Search for the cell housing the specified text and yield its (x, y) center coordinate. 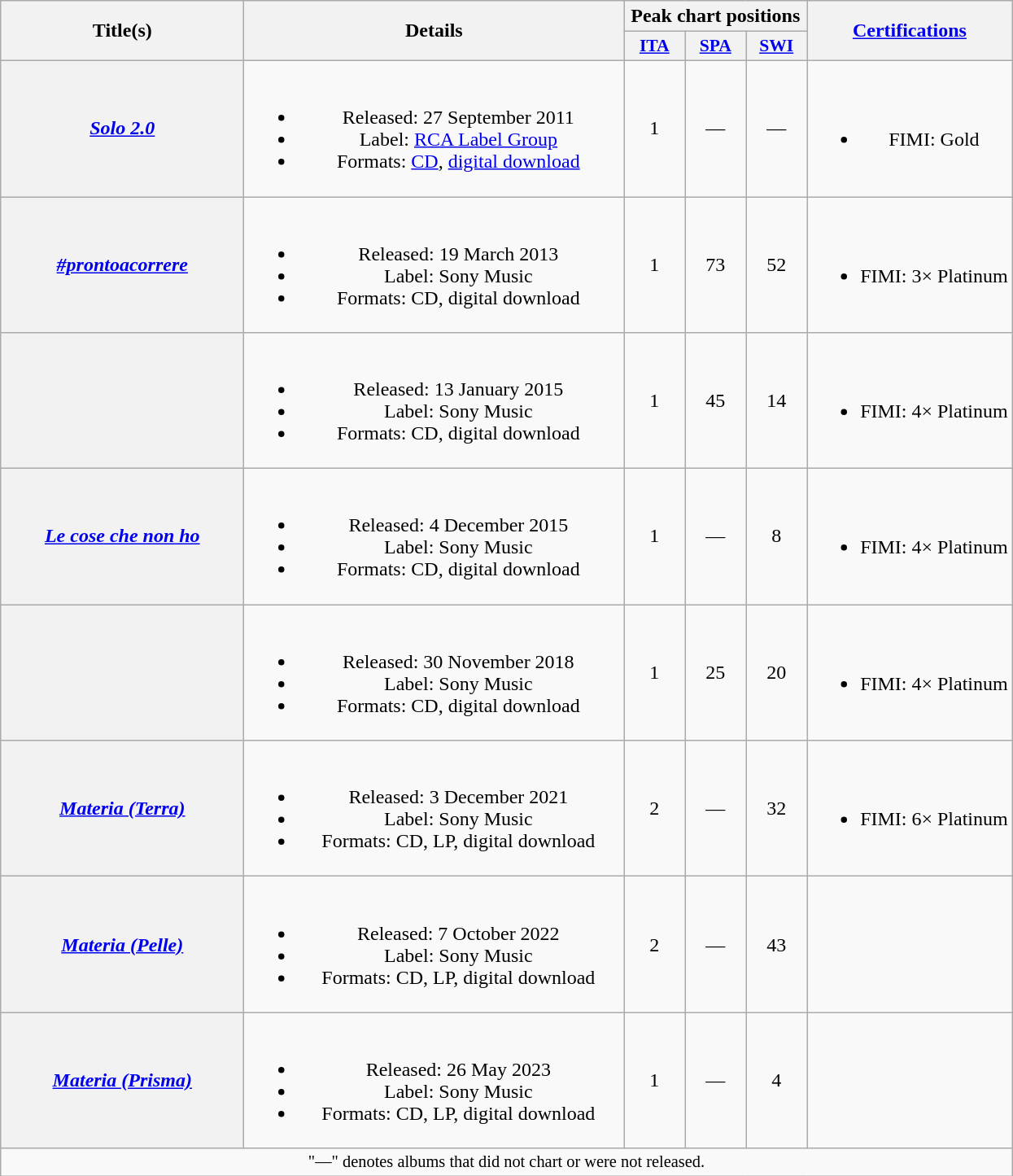
FIMI: Gold (910, 129)
Details (434, 31)
52 (776, 265)
SWI (776, 46)
4 (776, 1081)
FIMI: 6× Platinum (910, 809)
Materia (Terra) (122, 809)
73 (716, 265)
Title(s) (122, 31)
Le cose che non ho (122, 537)
25 (716, 672)
"—" denotes albums that did not chart or were not released. (506, 1162)
8 (776, 537)
#prontoacorrere (122, 265)
45 (716, 400)
Materia (Pelle) (122, 944)
Released: 13 January 2015Label: Sony MusicFormats: CD, digital download (434, 400)
Released: 26 May 2023Label: Sony MusicFormats: CD, LP, digital download (434, 1081)
Released: 3 December 2021Label: Sony MusicFormats: CD, LP, digital download (434, 809)
32 (776, 809)
Released: 4 December 2015Label: Sony MusicFormats: CD, digital download (434, 537)
Released: 19 March 2013Label: Sony MusicFormats: CD, digital download (434, 265)
Released: 30 November 2018Label: Sony MusicFormats: CD, digital download (434, 672)
ITA (654, 46)
43 (776, 944)
Certifications (910, 31)
FIMI: 3× Platinum (910, 265)
Peak chart positions (716, 16)
Materia (Prisma) (122, 1081)
Released: 7 October 2022Label: Sony MusicFormats: CD, LP, digital download (434, 944)
SPA (716, 46)
Released: 27 September 2011Label: RCA Label GroupFormats: CD, digital download (434, 129)
Solo 2.0 (122, 129)
14 (776, 400)
20 (776, 672)
